Identify which cell holds the provided text, then report its (X, Y) central coordinate. 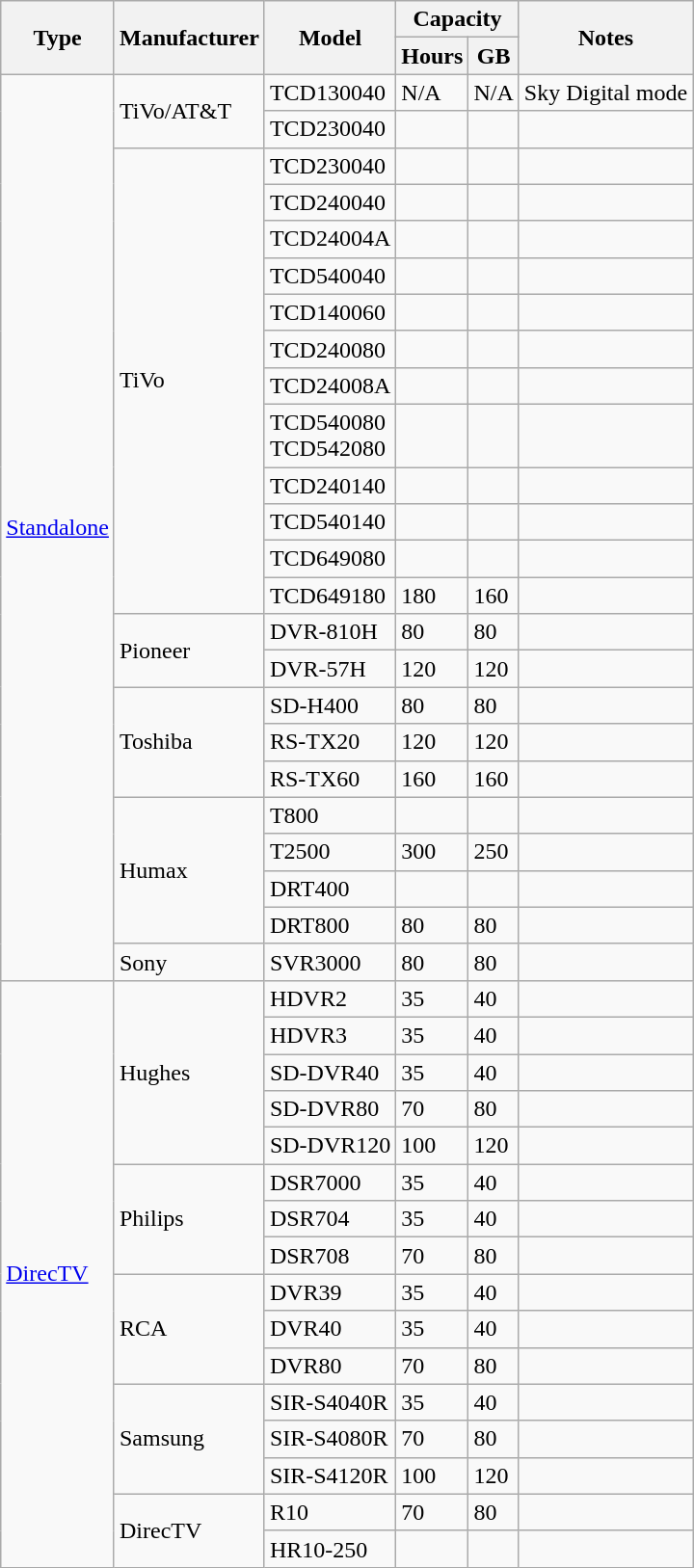
SD-DVR120 (330, 1146)
DVR80 (330, 1366)
Humax (189, 870)
Model (330, 38)
SVR3000 (330, 962)
Manufacturer (189, 38)
DRT400 (330, 889)
DVR-810H (330, 632)
Capacity (457, 19)
Samsung (189, 1439)
T800 (330, 815)
SIR-S4120R (330, 1475)
TCD649080 (330, 559)
TCD540080TCD542080 (330, 436)
Sky Digital mode (605, 93)
TCD649180 (330, 596)
TCD24004A (330, 239)
RS-TX60 (330, 779)
SIR-S4040R (330, 1402)
R10 (330, 1512)
Type (58, 38)
DSR704 (330, 1219)
Hughes (189, 1072)
Sony (189, 962)
SD-DVR80 (330, 1109)
Notes (605, 38)
RCA (189, 1329)
TCD240140 (330, 485)
Standalone (58, 527)
TCD540140 (330, 522)
TCD130040 (330, 93)
TiVo (189, 381)
HR10-250 (330, 1549)
TCD540040 (330, 276)
180 (432, 596)
TCD240080 (330, 349)
HDVR2 (330, 998)
Philips (189, 1219)
SIR-S4080R (330, 1439)
SD-H400 (330, 705)
DVR40 (330, 1329)
DVR-57H (330, 669)
TiVo/AT&T (189, 111)
300 (432, 852)
GB (494, 56)
DSR708 (330, 1256)
TCD240040 (330, 202)
SD-DVR40 (330, 1073)
RS-TX20 (330, 742)
DRT800 (330, 925)
HDVR3 (330, 1035)
TCD140060 (330, 312)
TCD24008A (330, 385)
250 (494, 852)
Hours (432, 56)
DSR7000 (330, 1183)
T2500 (330, 852)
Toshiba (189, 742)
Pioneer (189, 651)
DVR39 (330, 1292)
